Return [x, y] of the center of cell containing provided text 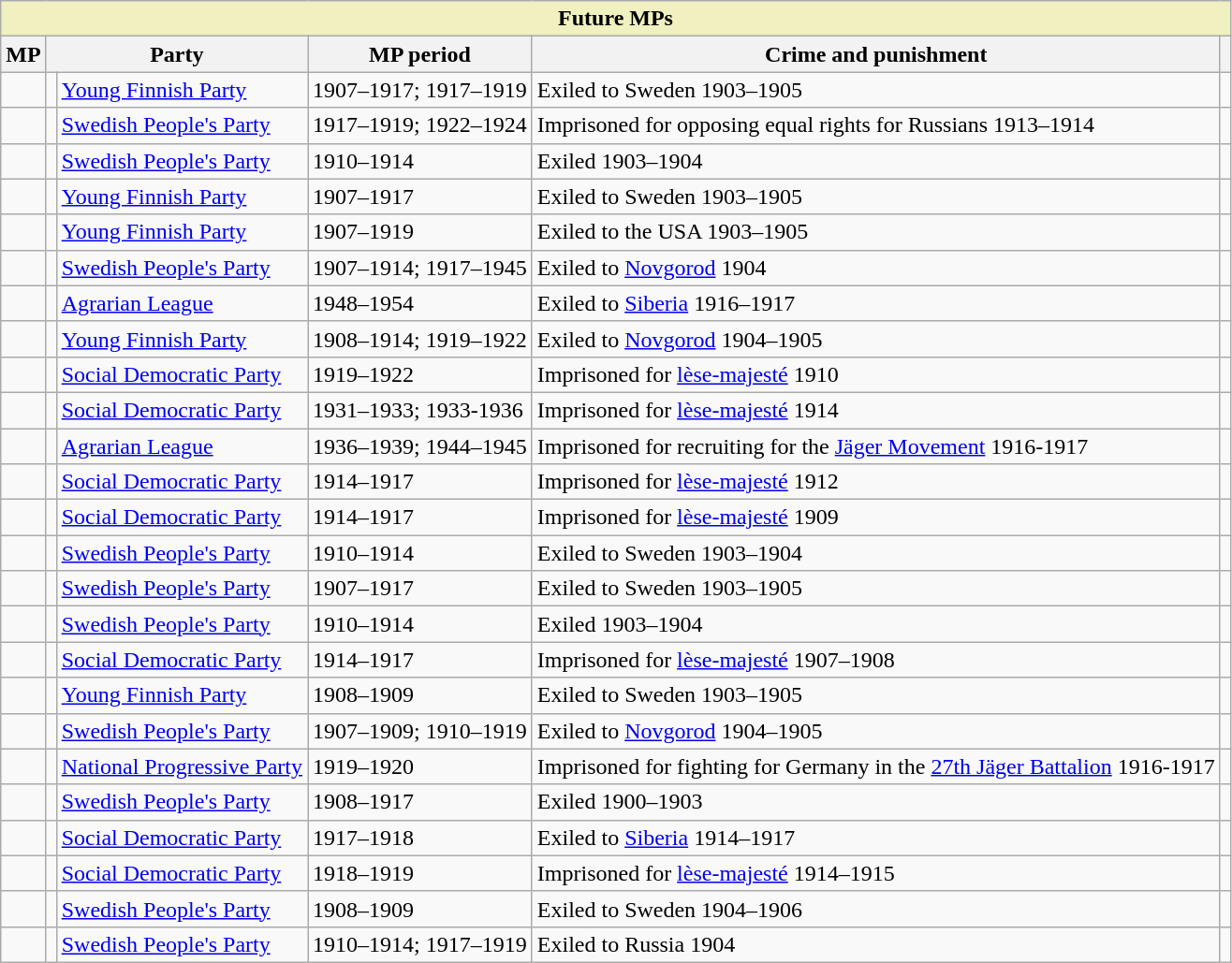
Imprisoned for lèse-majesté 1910 [876, 374]
1919–1922 [420, 374]
1936–1939; 1944–1945 [420, 446]
1908–1914; 1919–1922 [420, 339]
1917–1918 [420, 838]
Exiled to Sweden 1903–1904 [876, 553]
1948–1954 [420, 303]
MP [23, 54]
MP period [420, 54]
1907–1914; 1917–1945 [420, 268]
1917–1919; 1922–1924 [420, 125]
Exiled to Novgorod 1904 [876, 268]
Imprisoned for lèse-majesté 1914 [876, 410]
1907–1917; 1917–1919 [420, 90]
1907–1909; 1910–1919 [420, 731]
National Progressive Party [182, 766]
Exiled to Russia 1904 [876, 944]
1918–1919 [420, 873]
Imprisoned for lèse-majesté 1909 [876, 518]
1907–1919 [420, 232]
Imprisoned for lèse-majesté 1912 [876, 482]
Exiled to Siberia 1914–1917 [876, 838]
Crime and punishment [876, 54]
Exiled to Sweden 1904–1906 [876, 909]
Imprisoned for fighting for Germany in the 27th Jäger Battalion 1916-1917 [876, 766]
Imprisoned for lèse-majesté 1914–1915 [876, 873]
Exiled to Siberia 1916–1917 [876, 303]
Party [176, 54]
1919–1920 [420, 766]
Exiled to the USA 1903–1905 [876, 232]
Future MPs [616, 19]
Imprisoned for lèse-majesté 1907–1908 [876, 660]
Imprisoned for opposing equal rights for Russians 1913–1914 [876, 125]
1931–1933; 1933-1936 [420, 410]
1910–1914; 1917–1919 [420, 944]
1908–1917 [420, 802]
Imprisoned for recruiting for the Jäger Movement 1916-1917 [876, 446]
Exiled 1900–1903 [876, 802]
